From the cell containing the given text, extract its center point as [X, Y] coordinate. 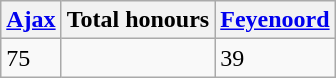
75 [31, 58]
Feyenoord [275, 20]
Total honours [138, 20]
Ajax [31, 20]
39 [275, 58]
